Provide the [X, Y] coordinate of the cell's center where the given text is located.  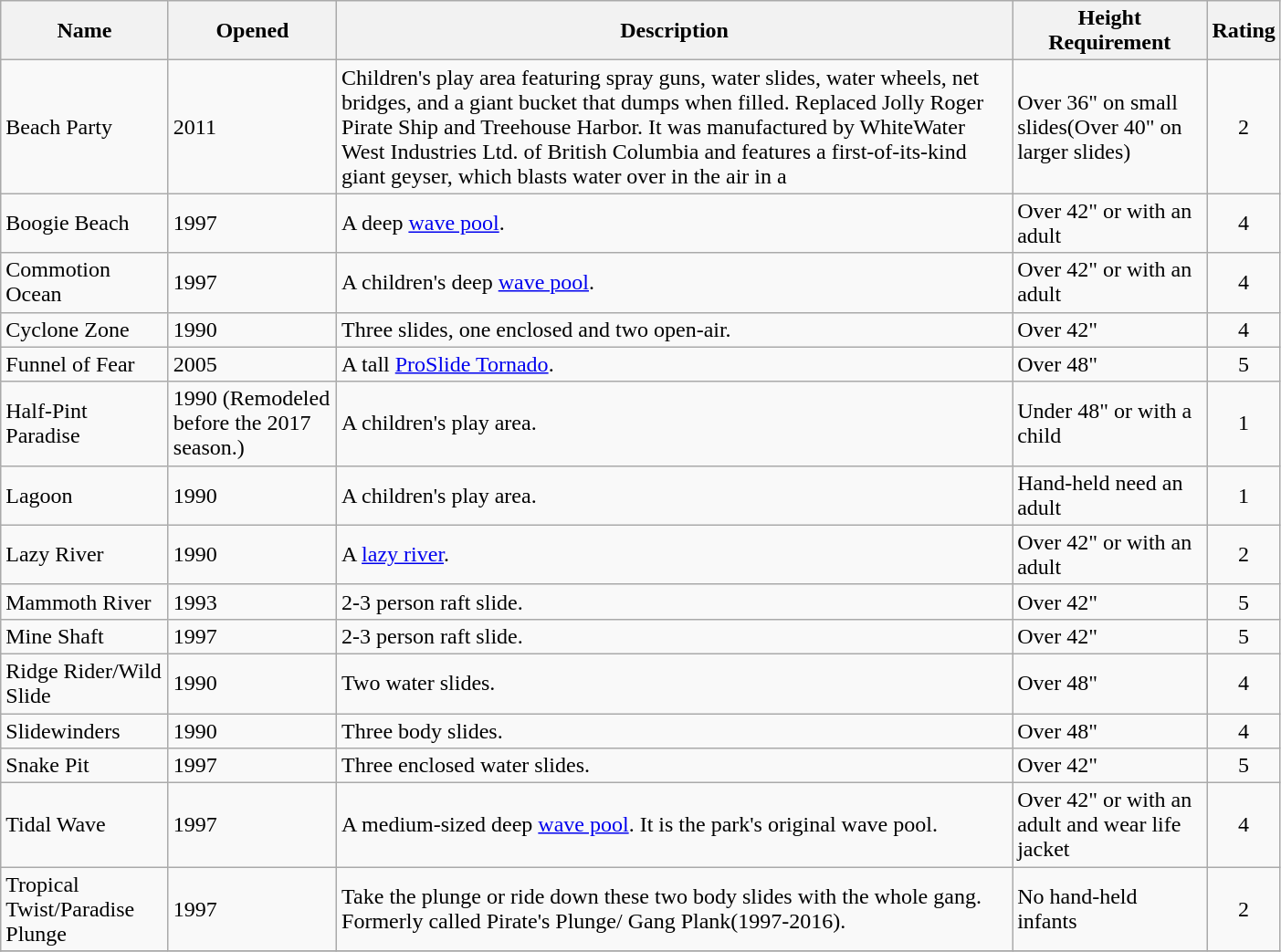
Mine Shaft [85, 636]
Slidewinders [85, 731]
Cyclone Zone [85, 330]
No hand-held infants [1110, 909]
1993 [252, 602]
2005 [252, 364]
1990 (Remodeled before the 2017 season.) [252, 424]
Over 42" or with an adult and wear life jacket [1110, 825]
Beach Party [85, 127]
Name [85, 31]
Hand-held need an adult [1110, 495]
Under 48" or with a child [1110, 424]
Three slides, one enclosed and two open-air. [675, 330]
Ridge Rider/Wild Slide [85, 683]
Height Requirement [1110, 31]
Over 36" on small slides(Over 40" on larger slides) [1110, 127]
Three body slides. [675, 731]
Rating [1244, 31]
Boogie Beach [85, 223]
Lazy River [85, 555]
Lagoon [85, 495]
A children's deep wave pool. [675, 283]
Half-Pint Paradise [85, 424]
Three enclosed water slides. [675, 766]
Commotion Ocean [85, 283]
Tidal Wave [85, 825]
Funnel of Fear [85, 364]
Opened [252, 31]
A deep wave pool. [675, 223]
2011 [252, 127]
A lazy river. [675, 555]
Snake Pit [85, 766]
Two water slides. [675, 683]
A medium-sized deep wave pool. It is the park's original wave pool. [675, 825]
Take the plunge or ride down these two body slides with the whole gang. Formerly called Pirate's Plunge/ Gang Plank(1997-2016). [675, 909]
Description [675, 31]
A tall ProSlide Tornado. [675, 364]
Mammoth River [85, 602]
Tropical Twist/Paradise Plunge [85, 909]
